Return the [X, Y] coordinate for the center point of the cell that contains the specified text.  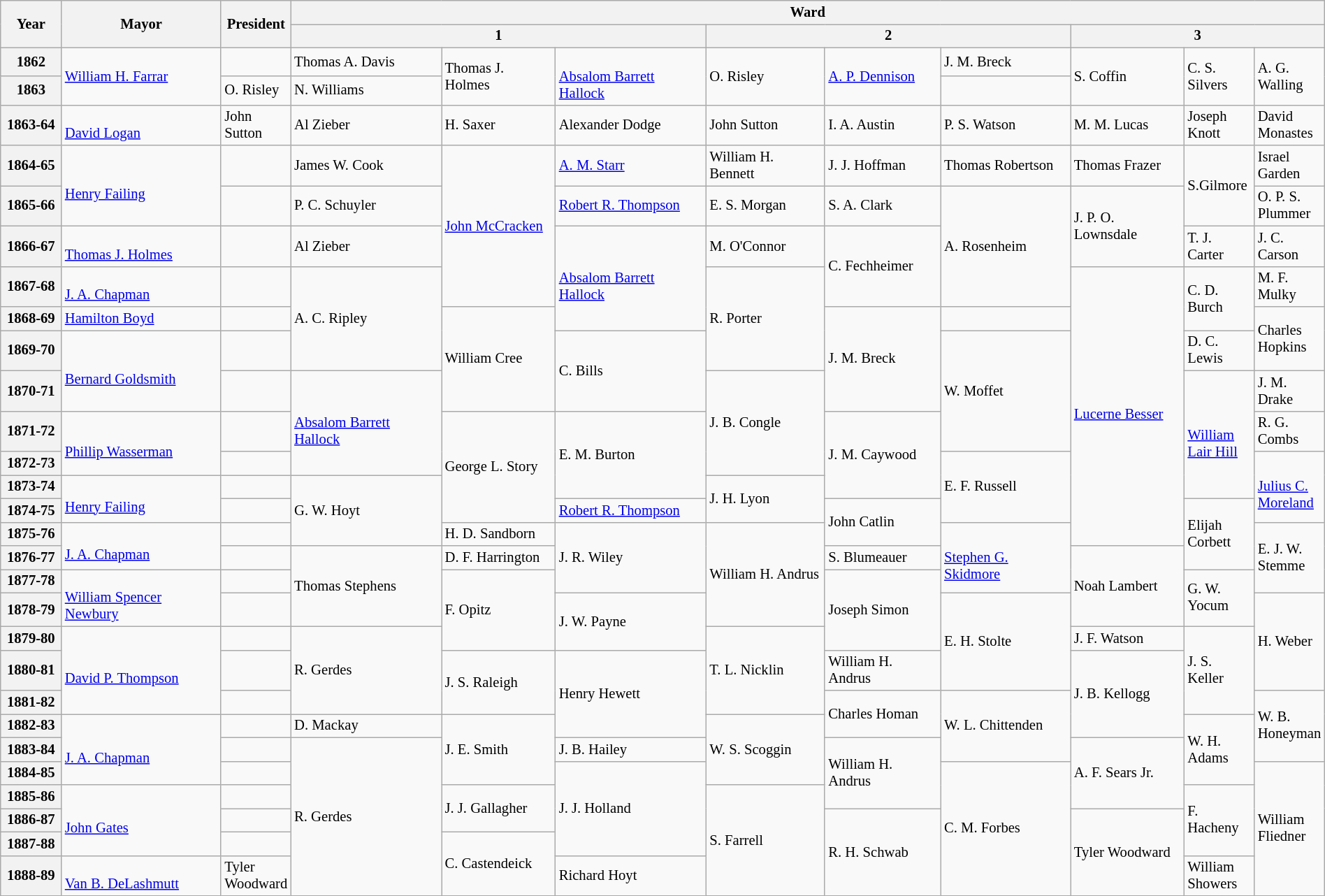
1862 [31, 62]
Julius C. Moreland [1289, 486]
J. H. Lyon [765, 498]
D. C. Lewis [1219, 350]
A. G. Walling [1289, 76]
Joseph Knott [1219, 125]
1879-80 [31, 638]
J. S. Keller [1219, 670]
S. A. Clark [883, 205]
1884-85 [31, 773]
Thomas A. Davis [366, 62]
J. W. Payne [631, 621]
I. A. Austin [883, 125]
J. M. Caywood [883, 454]
W. Moffet [1006, 390]
A. P. Dennison [883, 76]
1885-86 [31, 796]
1876-77 [31, 557]
Lucerne Besser [1128, 406]
1867-68 [31, 287]
Thomas Frazer [1128, 166]
Alexander Dodge [631, 125]
J. M. Drake [1289, 391]
S.Gilmore [1219, 186]
Bernard Goldsmith [141, 370]
1871-72 [31, 431]
David P. Thompson [141, 670]
D. Mackay [366, 725]
1886-87 [31, 820]
S. Farrell [765, 840]
C. Fechheimer [883, 266]
P. C. Schuyler [366, 205]
J. F. Watson [1128, 638]
C. S. Silvers [1219, 76]
Year [31, 24]
John Gates [141, 819]
1873-74 [31, 486]
C. Bills [631, 370]
1863 [31, 91]
William Showers [1219, 876]
William H. Bennett [765, 166]
1880-81 [31, 670]
J. J. Gallagher [499, 808]
1872-73 [31, 463]
John McCracken [499, 226]
1864-65 [31, 166]
1863-64 [31, 125]
John Catlin [883, 522]
Joseph Simon [883, 609]
R. H. Schwab [883, 851]
Thomas Stephens [366, 586]
Richard Hoyt [631, 876]
James W. Cook [366, 166]
E. F. Russell [1006, 486]
O. P. S. Plummer [1289, 205]
N. Williams [366, 91]
H. Saxer [499, 125]
A. M. Starr [631, 166]
H. Weber [1289, 642]
A. Rosenheim [1006, 246]
George L. Story [499, 467]
J. P. O. Lownsdale [1128, 226]
G. W. Hoyt [366, 510]
Noah Lambert [1128, 586]
1869-70 [31, 350]
1866-67 [31, 246]
1865-66 [31, 205]
2 [888, 36]
3 [1198, 36]
W. H. Adams [1219, 749]
Henry Hewett [631, 693]
M. O'Connor [765, 246]
1868-69 [31, 318]
P. S. Watson [1006, 125]
J. C. Carson [1289, 246]
David Logan [141, 125]
1878-79 [31, 609]
J. B. Kellogg [1128, 693]
1874-75 [31, 510]
1 [498, 36]
1887-88 [31, 844]
David Monastes [1289, 125]
A. F. Sears Jr. [1128, 773]
Van B. DeLashmutt [141, 876]
Ward [808, 12]
Charles Homan [883, 714]
T. J. Carter [1219, 246]
William H. Farrar [141, 76]
E. S. Morgan [765, 205]
Charles Hopkins [1289, 338]
W. S. Scoggin [765, 749]
William Lair Hill [1219, 435]
G. W. Yocum [1219, 598]
F. Hacheny [1219, 819]
William Spencer Newbury [141, 598]
1875-76 [31, 534]
1870-71 [31, 391]
E. H. Stolte [1006, 642]
1888-89 [31, 876]
J. E. Smith [499, 749]
1877-78 [31, 581]
William Fliedner [1289, 829]
J. R. Wiley [631, 558]
William Cree [499, 358]
J. B. Hailey [631, 749]
1883-84 [31, 749]
A. C. Ripley [366, 319]
1882-83 [31, 725]
C. M. Forbes [1006, 829]
W. B. Honeyman [1289, 725]
R. Porter [765, 319]
J. J. Holland [631, 808]
J. S. Raleigh [499, 682]
S. Coffin [1128, 76]
Mayor [141, 24]
Israel Garden [1289, 166]
M. M. Lucas [1128, 125]
Elijah Corbett [1219, 534]
S. Blumeauer [883, 557]
T. L. Nicklin [765, 670]
1881-82 [31, 702]
C. Castendeick [499, 864]
President [256, 24]
W. L. Chittenden [1006, 725]
E. M. Burton [631, 454]
R. G. Combs [1289, 431]
J. B. Congle [765, 422]
M. F. Mulky [1289, 287]
F. Opitz [499, 609]
Hamilton Boyd [141, 318]
H. D. Sandborn [499, 534]
C. D. Burch [1219, 298]
E. J. W. Stemme [1289, 558]
Thomas Robertson [1006, 166]
Stephen G. Skidmore [1006, 558]
D. F. Harrington [499, 557]
Phillip Wasserman [141, 443]
J. J. Hoffman [883, 166]
